Return [x, y] of the center of cell containing provided text 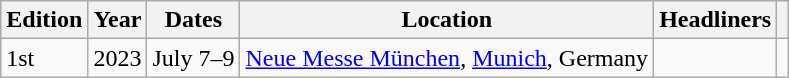
July 7–9 [194, 58]
Dates [194, 20]
Year [118, 20]
Location [447, 20]
2023 [118, 58]
Edition [44, 20]
1st [44, 58]
Neue Messe München, Munich, Germany [447, 58]
Headliners [716, 20]
